Provide the (x, y) coordinate of the cell's center where the given text is located.  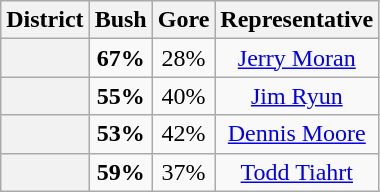
Jerry Moran (297, 58)
55% (120, 96)
28% (184, 58)
Representative (297, 20)
Dennis Moore (297, 134)
Jim Ryun (297, 96)
53% (120, 134)
37% (184, 172)
40% (184, 96)
Gore (184, 20)
67% (120, 58)
59% (120, 172)
District (45, 20)
Bush (120, 20)
Todd Tiahrt (297, 172)
42% (184, 134)
